Find where the given text appears and provide that cell's center as (X, Y) coordinate. 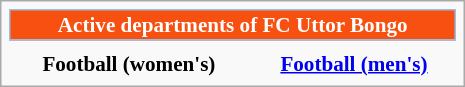
Active departments of FC Uttor Bongo (232, 25)
Football (men's) (354, 63)
Football (women's) (129, 63)
